Capture the cell that displays the provided text and extract its [x, y] central coordinate. 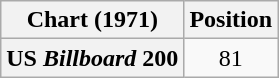
Chart (1971) [92, 20]
US Billboard 200 [92, 58]
81 [231, 58]
Position [231, 20]
